Pinpoint the cell where the given text exists, returning its [X, Y] midpoint coordinate. 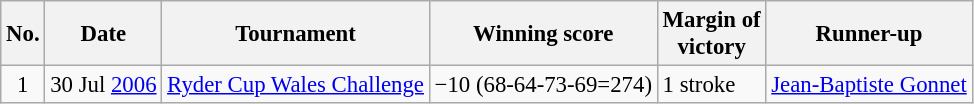
1 stroke [712, 85]
−10 (68-64-73-69=274) [543, 85]
Ryder Cup Wales Challenge [296, 85]
Margin ofvictory [712, 34]
Winning score [543, 34]
1 [23, 85]
Jean-Baptiste Gonnet [869, 85]
30 Jul 2006 [104, 85]
Date [104, 34]
No. [23, 34]
Tournament [296, 34]
Runner-up [869, 34]
